Output the [x, y] coordinate of the center of the cell containing the given text.  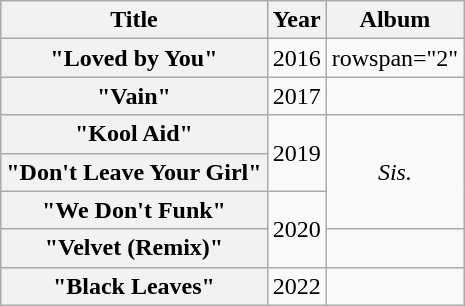
"Vain" [134, 96]
2020 [296, 229]
Year [296, 20]
2017 [296, 96]
Album [395, 20]
2016 [296, 58]
Title [134, 20]
"Black Leaves" [134, 286]
rowspan="2" [395, 58]
Sis. [395, 172]
"Velvet (Remix)" [134, 248]
"Don't Leave Your Girl" [134, 172]
"Kool Aid" [134, 134]
2022 [296, 286]
"Loved by You" [134, 58]
"We Don't Funk" [134, 210]
2019 [296, 153]
